Determine the (x, y) coordinate at the center of the cell enclosing the given text.  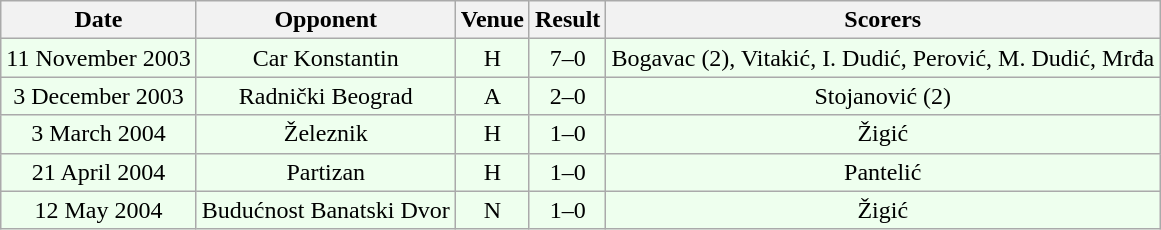
Car Konstantin (326, 58)
2–0 (567, 96)
A (492, 96)
N (492, 210)
Partizan (326, 172)
Venue (492, 20)
Opponent (326, 20)
3 March 2004 (98, 134)
Scorers (883, 20)
Result (567, 20)
Železnik (326, 134)
11 November 2003 (98, 58)
7–0 (567, 58)
Bogavac (2), Vitakić, I. Dudić, Perović, M. Dudić, Mrđa (883, 58)
Budućnost Banatski Dvor (326, 210)
21 April 2004 (98, 172)
3 December 2003 (98, 96)
12 May 2004 (98, 210)
Date (98, 20)
Radnički Beograd (326, 96)
Stojanović (2) (883, 96)
Pantelić (883, 172)
